Detect which cell encompasses the target text, then output its [X, Y] center coordinate. 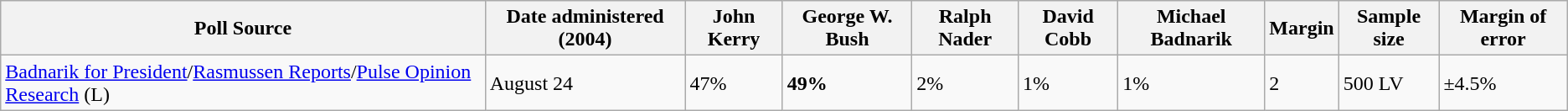
David Cobb [1069, 29]
±4.5% [1503, 82]
Michael Badnarik [1191, 29]
August 24 [585, 82]
47% [734, 82]
49% [847, 82]
Date administered (2004) [585, 29]
Ralph Nader [965, 29]
George W. Bush [847, 29]
2 [1302, 82]
500 LV [1389, 82]
Sample size [1389, 29]
John Kerry [734, 29]
Margin of error [1503, 29]
Poll Source [243, 29]
Badnarik for President/Rasmussen Reports/Pulse Opinion Research (L) [243, 82]
2% [965, 82]
Margin [1302, 29]
